Locate the cell with the specified text and output its (X, Y) center coordinate. 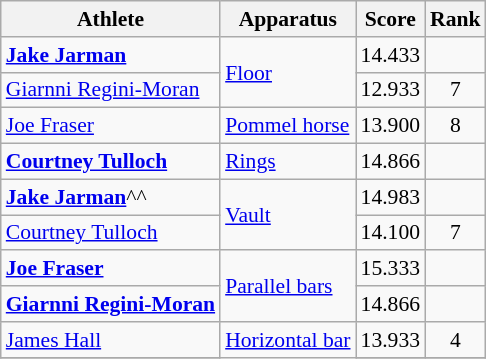
Pommel horse (288, 126)
Apparatus (288, 19)
8 (456, 126)
Rank (456, 19)
Horizontal bar (288, 340)
Athlete (110, 19)
Jake Jarman^^ (110, 197)
14.433 (390, 55)
Parallel bars (288, 286)
13.900 (390, 126)
Floor (288, 72)
Vault (288, 214)
12.933 (390, 90)
14.983 (390, 197)
Score (390, 19)
15.333 (390, 269)
Rings (288, 162)
14.100 (390, 233)
13.933 (390, 340)
4 (456, 340)
Jake Jarman (110, 55)
James Hall (110, 340)
